For the text-containing cell, return its midpoint in [X, Y] coordinate format. 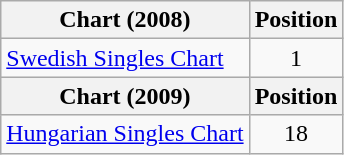
18 [296, 134]
Swedish Singles Chart [125, 58]
Chart (2008) [125, 20]
Chart (2009) [125, 96]
1 [296, 58]
Hungarian Singles Chart [125, 134]
